Detect which cell encompasses the target text, then output its [x, y] center coordinate. 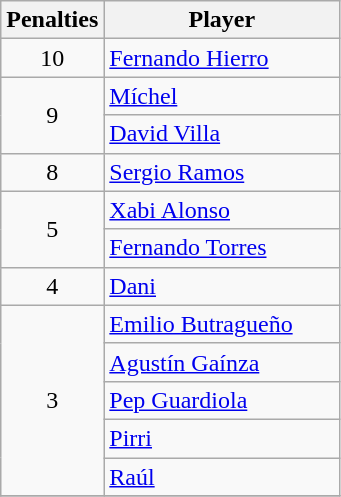
9 [52, 115]
4 [52, 286]
Dani [222, 286]
Xabi Alonso [222, 210]
Agustín Gaínza [222, 362]
Pep Guardiola [222, 400]
Pirri [222, 438]
David Villa [222, 134]
Sergio Ramos [222, 172]
Míchel [222, 96]
Emilio Butragueño [222, 324]
Fernando Hierro [222, 58]
3 [52, 400]
Fernando Torres [222, 248]
8 [52, 172]
Penalties [52, 20]
Raúl [222, 477]
10 [52, 58]
5 [52, 229]
Player [222, 20]
